Output the (x, y) coordinate of the center of the cell containing the given text.  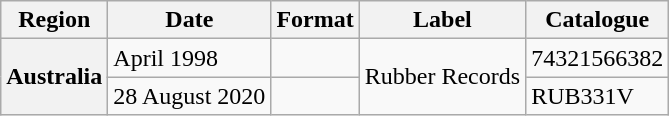
Label (442, 20)
Rubber Records (442, 77)
Region (54, 20)
April 1998 (190, 58)
Format (315, 20)
Date (190, 20)
28 August 2020 (190, 96)
74321566382 (598, 58)
Catalogue (598, 20)
RUB331V (598, 96)
Australia (54, 77)
